Search for the cell housing the specified text and yield its (x, y) center coordinate. 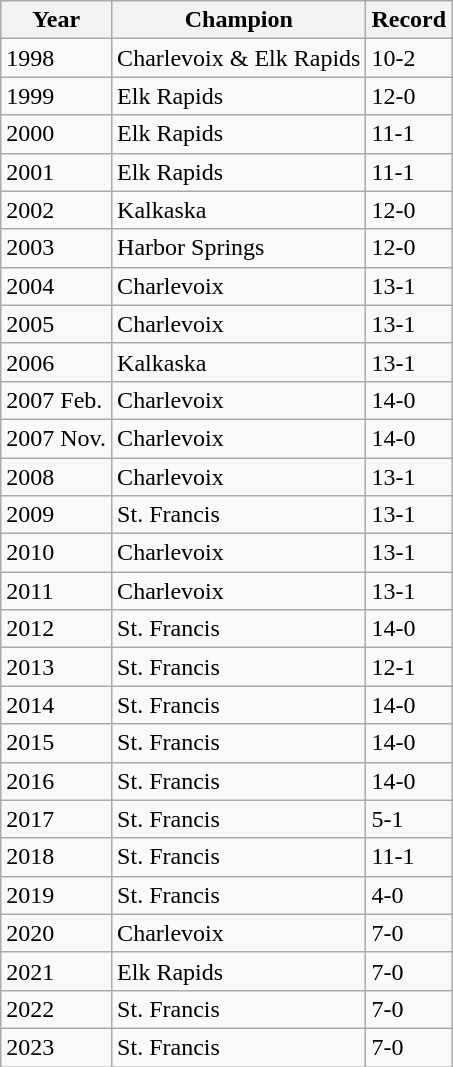
2001 (56, 172)
2000 (56, 134)
5-1 (409, 819)
Year (56, 20)
2020 (56, 933)
2015 (56, 743)
Charlevoix & Elk Rapids (239, 58)
2013 (56, 667)
2007 Feb. (56, 400)
2005 (56, 324)
2016 (56, 781)
2010 (56, 553)
2008 (56, 477)
2006 (56, 362)
2004 (56, 286)
1998 (56, 58)
2012 (56, 629)
2021 (56, 971)
2018 (56, 857)
2002 (56, 210)
2003 (56, 248)
Harbor Springs (239, 248)
10-2 (409, 58)
2009 (56, 515)
4-0 (409, 895)
2007 Nov. (56, 438)
2017 (56, 819)
2011 (56, 591)
2022 (56, 1009)
1999 (56, 96)
2019 (56, 895)
Record (409, 20)
2023 (56, 1047)
Champion (239, 20)
12-1 (409, 667)
2014 (56, 705)
